Locate the cell with the specified text and output its (X, Y) center coordinate. 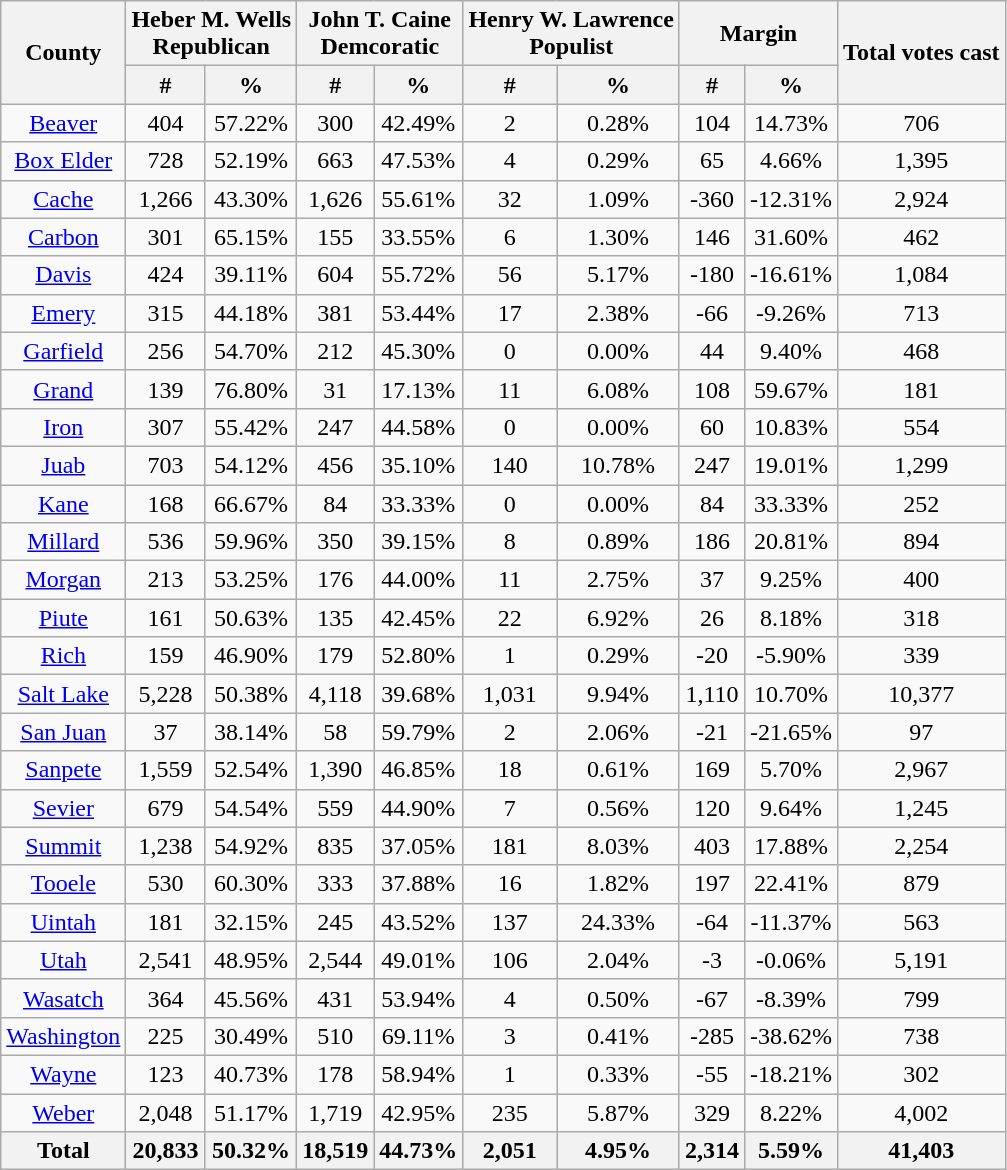
4,118 (336, 694)
894 (922, 542)
510 (336, 1036)
9.25% (792, 580)
43.52% (418, 922)
106 (510, 960)
55.61% (418, 199)
559 (336, 808)
879 (922, 884)
139 (166, 389)
706 (922, 123)
Margin (758, 34)
Rich (64, 656)
-66 (712, 313)
168 (166, 503)
49.01% (418, 960)
1.82% (618, 884)
5,191 (922, 960)
1,390 (336, 770)
42.45% (418, 618)
2,048 (166, 1113)
1,626 (336, 199)
-12.31% (792, 199)
2.06% (618, 732)
123 (166, 1074)
536 (166, 542)
9.40% (792, 351)
456 (336, 465)
Total (64, 1151)
Summit (64, 846)
159 (166, 656)
3 (510, 1036)
-38.62% (792, 1036)
10.70% (792, 694)
22 (510, 618)
2.38% (618, 313)
Sanpete (64, 770)
Utah (64, 960)
7 (510, 808)
Emery (64, 313)
4.66% (792, 161)
1,110 (712, 694)
1,719 (336, 1113)
44.18% (251, 313)
5.17% (618, 275)
31 (336, 389)
2,924 (922, 199)
4,002 (922, 1113)
6.92% (618, 618)
-55 (712, 1074)
663 (336, 161)
17.13% (418, 389)
431 (336, 998)
39.68% (418, 694)
30.49% (251, 1036)
9.64% (792, 808)
35.10% (418, 465)
40.73% (251, 1074)
52.19% (251, 161)
1.09% (618, 199)
33.55% (418, 237)
468 (922, 351)
0.50% (618, 998)
-9.26% (792, 313)
245 (336, 922)
59.67% (792, 389)
-64 (712, 922)
31.60% (792, 237)
Wasatch (64, 998)
1.30% (618, 237)
39.15% (418, 542)
37.88% (418, 884)
-11.37% (792, 922)
39.11% (251, 275)
179 (336, 656)
0.33% (618, 1074)
563 (922, 922)
-5.90% (792, 656)
42.95% (418, 1113)
-180 (712, 275)
Cache (64, 199)
52.54% (251, 770)
Garfield (64, 351)
Total votes cast (922, 52)
2,314 (712, 1151)
-285 (712, 1036)
738 (922, 1036)
318 (922, 618)
53.44% (418, 313)
6 (510, 237)
1,266 (166, 199)
-3 (712, 960)
Heber M. WellsRepublican (212, 34)
1,238 (166, 846)
19.01% (792, 465)
252 (922, 503)
108 (712, 389)
45.56% (251, 998)
0.56% (618, 808)
0.61% (618, 770)
46.85% (418, 770)
41,403 (922, 1151)
48.95% (251, 960)
18,519 (336, 1151)
20,833 (166, 1151)
137 (510, 922)
17.88% (792, 846)
Kane (64, 503)
225 (166, 1036)
Beaver (64, 123)
197 (712, 884)
26 (712, 618)
Grand (64, 389)
728 (166, 161)
Wayne (64, 1074)
Tooele (64, 884)
60.30% (251, 884)
10.78% (618, 465)
59.79% (418, 732)
0.89% (618, 542)
4.95% (618, 1151)
235 (510, 1113)
146 (712, 237)
65.15% (251, 237)
58.94% (418, 1074)
333 (336, 884)
178 (336, 1074)
2,967 (922, 770)
John T. CaineDemcoratic (380, 34)
76.80% (251, 389)
530 (166, 884)
51.17% (251, 1113)
2,541 (166, 960)
Henry W. LawrencePopulist (572, 34)
18 (510, 770)
155 (336, 237)
50.63% (251, 618)
-20 (712, 656)
55.72% (418, 275)
462 (922, 237)
43.30% (251, 199)
0.41% (618, 1036)
554 (922, 427)
104 (712, 123)
32 (510, 199)
307 (166, 427)
County (64, 52)
37.05% (418, 846)
San Juan (64, 732)
47.53% (418, 161)
8 (510, 542)
703 (166, 465)
55.42% (251, 427)
212 (336, 351)
186 (712, 542)
8.18% (792, 618)
54.70% (251, 351)
14.73% (792, 123)
46.90% (251, 656)
799 (922, 998)
53.94% (418, 998)
Washington (64, 1036)
176 (336, 580)
1,559 (166, 770)
329 (712, 1113)
2,544 (336, 960)
6.08% (618, 389)
Juab (64, 465)
53.25% (251, 580)
256 (166, 351)
Davis (64, 275)
2,254 (922, 846)
302 (922, 1074)
Weber (64, 1113)
2.04% (618, 960)
5,228 (166, 694)
140 (510, 465)
Carbon (64, 237)
44.58% (418, 427)
-8.39% (792, 998)
Uintah (64, 922)
60 (712, 427)
42.49% (418, 123)
404 (166, 123)
Iron (64, 427)
1,031 (510, 694)
17 (510, 313)
44.73% (418, 1151)
69.11% (418, 1036)
400 (922, 580)
59.96% (251, 542)
135 (336, 618)
120 (712, 808)
50.32% (251, 1151)
679 (166, 808)
44.00% (418, 580)
56 (510, 275)
97 (922, 732)
213 (166, 580)
20.81% (792, 542)
161 (166, 618)
1,245 (922, 808)
-0.06% (792, 960)
315 (166, 313)
713 (922, 313)
54.92% (251, 846)
5.87% (618, 1113)
-21 (712, 732)
32.15% (251, 922)
38.14% (251, 732)
Piute (64, 618)
300 (336, 123)
1,299 (922, 465)
-360 (712, 199)
8.03% (618, 846)
16 (510, 884)
2,051 (510, 1151)
65 (712, 161)
350 (336, 542)
424 (166, 275)
58 (336, 732)
24.33% (618, 922)
-18.21% (792, 1074)
1,084 (922, 275)
2.75% (618, 580)
301 (166, 237)
44 (712, 351)
10,377 (922, 694)
0.28% (618, 123)
22.41% (792, 884)
364 (166, 998)
45.30% (418, 351)
44.90% (418, 808)
5.70% (792, 770)
339 (922, 656)
50.38% (251, 694)
381 (336, 313)
8.22% (792, 1113)
Morgan (64, 580)
57.22% (251, 123)
66.67% (251, 503)
9.94% (618, 694)
Millard (64, 542)
835 (336, 846)
54.12% (251, 465)
-21.65% (792, 732)
403 (712, 846)
Sevier (64, 808)
-16.61% (792, 275)
Box Elder (64, 161)
1,395 (922, 161)
169 (712, 770)
5.59% (792, 1151)
54.54% (251, 808)
10.83% (792, 427)
Salt Lake (64, 694)
-67 (712, 998)
604 (336, 275)
52.80% (418, 656)
